Output the [X, Y] coordinate of the center of the cell containing the given text.  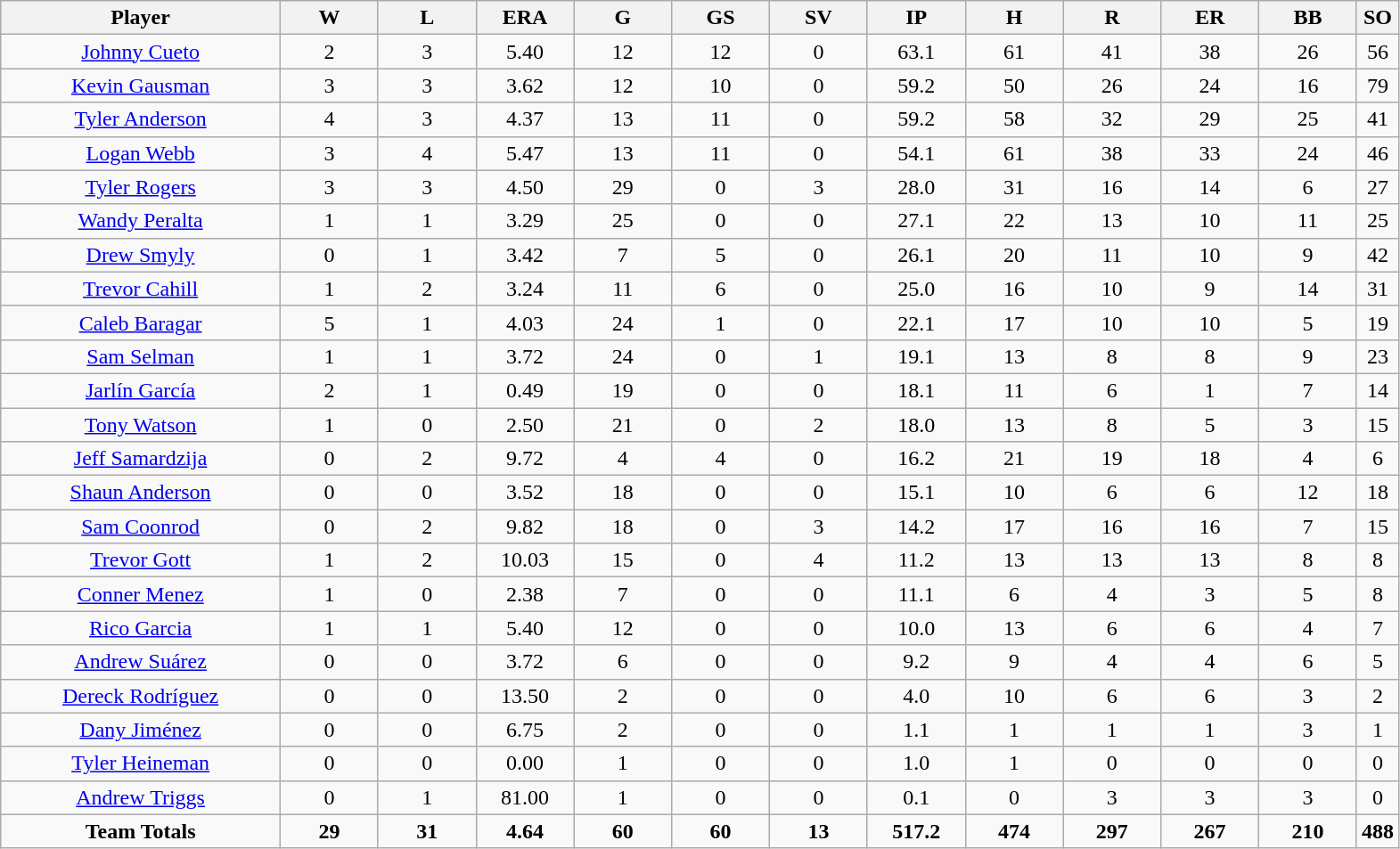
18.0 [916, 425]
267 [1210, 831]
3.52 [525, 493]
23 [1378, 356]
Drew Smyly [141, 255]
9.2 [916, 662]
210 [1308, 831]
Jeff Samardzija [141, 459]
2.38 [525, 594]
Player [141, 18]
18.1 [916, 390]
Dereck Rodríguez [141, 696]
9.72 [525, 459]
11.2 [916, 560]
11.1 [916, 594]
297 [1112, 831]
50 [1014, 86]
H [1014, 18]
3.29 [525, 221]
10.0 [916, 628]
42 [1378, 255]
4.64 [525, 831]
Sam Selman [141, 356]
58 [1014, 119]
13.50 [525, 696]
10.03 [525, 560]
4.50 [525, 187]
R [1112, 18]
2.50 [525, 425]
4.37 [525, 119]
488 [1378, 831]
ERA [525, 18]
1.0 [916, 763]
Wandy Peralta [141, 221]
W [329, 18]
Sam Coonrod [141, 527]
5.47 [525, 153]
Rico Garcia [141, 628]
474 [1014, 831]
14.2 [916, 527]
Johnny Cueto [141, 52]
20 [1014, 255]
25.0 [916, 289]
3.24 [525, 289]
Caleb Baragar [141, 322]
27.1 [916, 221]
22.1 [916, 322]
SV [819, 18]
79 [1378, 86]
63.1 [916, 52]
Conner Menez [141, 594]
L [427, 18]
26.1 [916, 255]
4.0 [916, 696]
Tony Watson [141, 425]
4.03 [525, 322]
Andrew Triggs [141, 797]
Jarlín García [141, 390]
Shaun Anderson [141, 493]
0.1 [916, 797]
3.62 [525, 86]
BB [1308, 18]
22 [1014, 221]
SO [1378, 18]
28.0 [916, 187]
15.1 [916, 493]
Tyler Anderson [141, 119]
GS [721, 18]
Kevin Gausman [141, 86]
ER [1210, 18]
Logan Webb [141, 153]
9.82 [525, 527]
Trevor Cahill [141, 289]
56 [1378, 52]
Dany Jiménez [141, 730]
27 [1378, 187]
Team Totals [141, 831]
46 [1378, 153]
16.2 [916, 459]
0.49 [525, 390]
54.1 [916, 153]
IP [916, 18]
6.75 [525, 730]
Trevor Gott [141, 560]
Andrew Suárez [141, 662]
1.1 [916, 730]
0.00 [525, 763]
Tyler Heineman [141, 763]
32 [1112, 119]
517.2 [916, 831]
81.00 [525, 797]
G [623, 18]
3.42 [525, 255]
Tyler Rogers [141, 187]
19.1 [916, 356]
33 [1210, 153]
